Scan for the cell matching the given text and deliver its (x, y) coordinate at center. 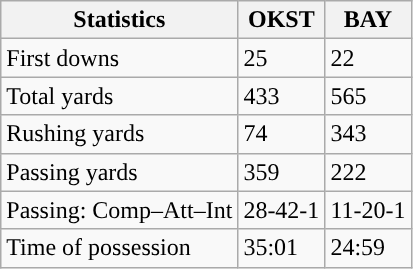
35:01 (282, 248)
Passing yards (120, 172)
359 (282, 172)
BAY (368, 20)
28-42-1 (282, 210)
25 (282, 58)
565 (368, 96)
22 (368, 58)
433 (282, 96)
Passing: Comp–Att–Int (120, 210)
First downs (120, 58)
222 (368, 172)
Statistics (120, 20)
24:59 (368, 248)
Time of possession (120, 248)
343 (368, 134)
Rushing yards (120, 134)
OKST (282, 20)
74 (282, 134)
11-20-1 (368, 210)
Total yards (120, 96)
